Return [X, Y] of the center of cell containing provided text 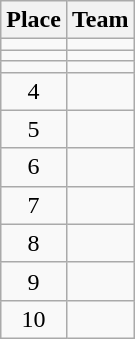
4 [34, 91]
9 [34, 281]
10 [34, 319]
5 [34, 129]
8 [34, 243]
7 [34, 205]
Team [100, 20]
Place [34, 20]
6 [34, 167]
